Search for the cell housing the specified text and yield its (X, Y) center coordinate. 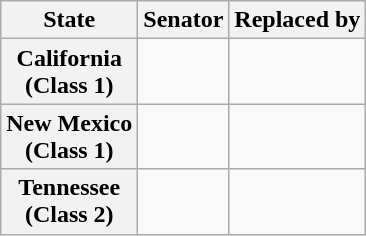
State (70, 20)
Tennessee(Class 2) (70, 202)
Senator (184, 20)
Replaced by (298, 20)
New Mexico(Class 1) (70, 136)
California(Class 1) (70, 72)
